Extract the (x, y) coordinate from the center of the cell holding the provided text.  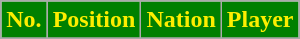
Player (260, 20)
Nation (181, 20)
Position (94, 20)
No. (24, 20)
